Locate the cell with the specified text and output its (x, y) center coordinate. 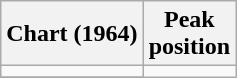
Chart (1964) (72, 34)
Peakposition (189, 34)
